Search for the cell housing the specified text and yield its [X, Y] center coordinate. 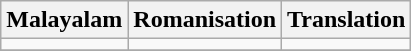
Romanisation [205, 20]
Malayalam [64, 20]
Translation [346, 20]
